Identify which cell holds the provided text, then report its (x, y) central coordinate. 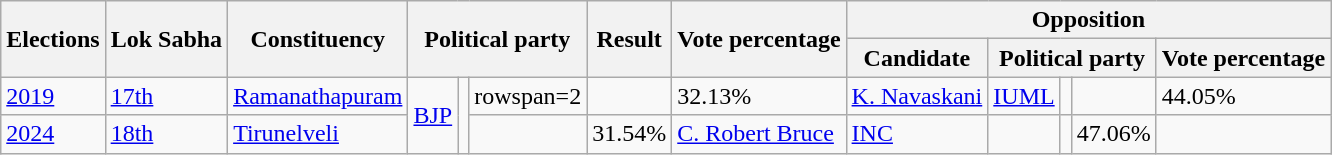
Elections (53, 39)
31.54% (630, 134)
32.13% (759, 96)
K. Navaskani (917, 96)
Lok Sabha (166, 39)
47.06% (1114, 134)
18th (166, 134)
44.05% (1243, 96)
Opposition (1088, 20)
2019 (53, 96)
Tirunelveli (318, 134)
IUML (1024, 96)
Constituency (318, 39)
Ramanathapuram (318, 96)
Result (630, 39)
INC (917, 134)
rowspan=2 (528, 96)
Candidate (917, 58)
C. Robert Bruce (759, 134)
BJP (433, 115)
2024 (53, 134)
17th (166, 96)
